Extract the [x, y] coordinate from the center of the cell holding the provided text.  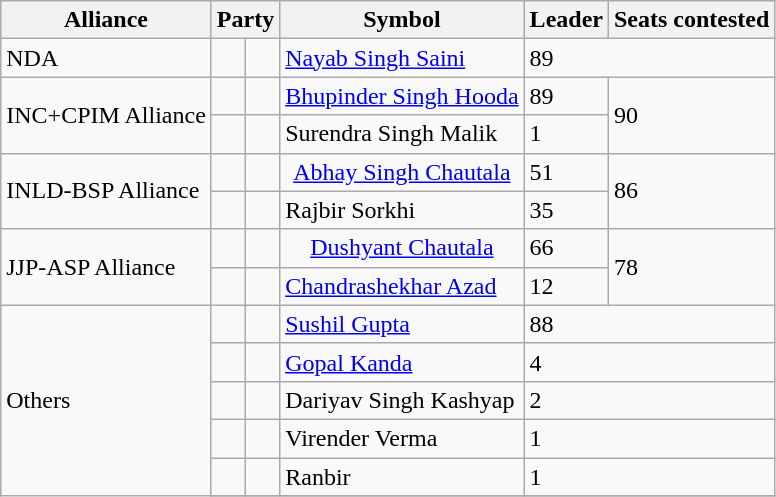
NDA [106, 58]
JJP-ASP Alliance [106, 267]
Surendra Singh Malik [402, 134]
Bhupinder Singh Hooda [402, 96]
51 [566, 172]
35 [566, 210]
Dushyant Chautala [402, 248]
Symbol [402, 20]
90 [691, 115]
78 [691, 267]
Seats contested [691, 20]
INC+CPIM Alliance [106, 115]
66 [566, 248]
Abhay Singh Chautala [402, 172]
Leader [566, 20]
86 [691, 191]
Others [106, 400]
4 [650, 362]
Sushil Gupta [402, 324]
Dariyav Singh Kashyap [402, 400]
Ranbir [402, 477]
Alliance [106, 20]
Nayab Singh Saini [402, 58]
Party [245, 20]
Virender Verma [402, 438]
Rajbir Sorkhi [402, 210]
88 [650, 324]
Gopal Kanda [402, 362]
12 [566, 286]
Chandrashekhar Azad [402, 286]
INLD-BSP Alliance [106, 191]
2 [650, 400]
